Pinpoint the cell where the given text exists, returning its (X, Y) midpoint coordinate. 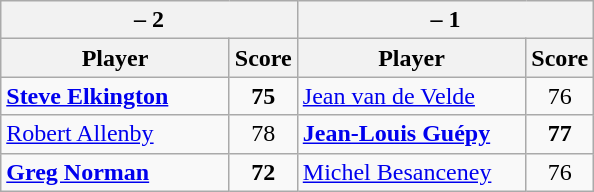
Jean-Louis Guépy (412, 134)
Michel Besanceney (412, 172)
Robert Allenby (116, 134)
– 2 (150, 20)
72 (263, 172)
78 (263, 134)
– 1 (446, 20)
Jean van de Velde (412, 96)
Greg Norman (116, 172)
77 (560, 134)
Steve Elkington (116, 96)
75 (263, 96)
